Return the (x, y) coordinate for the center point of the cell that contains the specified text.  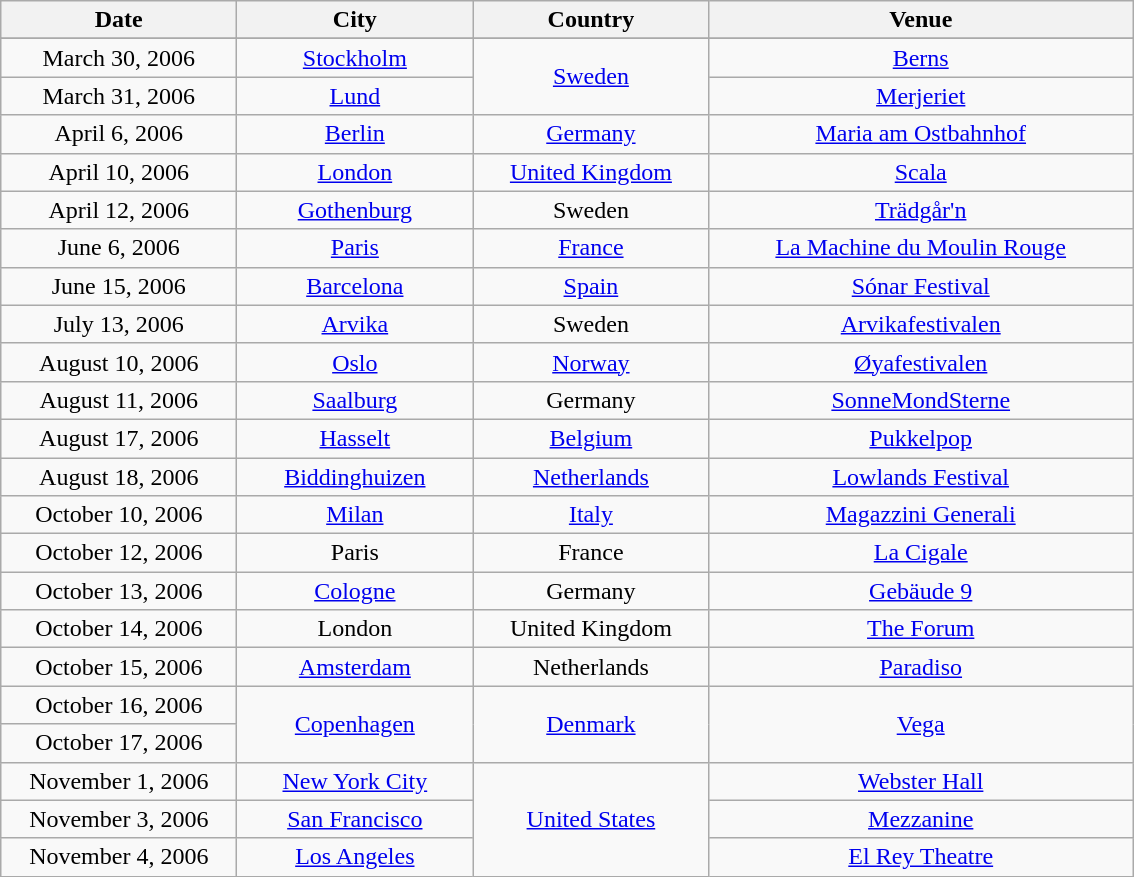
Italy (591, 515)
Spain (591, 286)
Amsterdam (355, 667)
City (355, 20)
Copenhagen (355, 724)
August 10, 2006 (119, 362)
June 15, 2006 (119, 286)
Scala (921, 172)
October 13, 2006 (119, 591)
Denmark (591, 724)
La Cigale (921, 553)
Berlin (355, 134)
Stockholm (355, 58)
April 6, 2006 (119, 134)
Sónar Festival (921, 286)
Biddinghuizen (355, 477)
Magazzini Generali (921, 515)
Hasselt (355, 438)
Venue (921, 20)
October 14, 2006 (119, 629)
March 31, 2006 (119, 96)
Arvikafestivalen (921, 324)
El Rey Theatre (921, 857)
Gebäude 9 (921, 591)
La Machine du Moulin Rouge (921, 248)
August 17, 2006 (119, 438)
SonneMondSterne (921, 400)
April 10, 2006 (119, 172)
October 17, 2006 (119, 743)
New York City (355, 781)
August 18, 2006 (119, 477)
Webster Hall (921, 781)
October 16, 2006 (119, 705)
October 10, 2006 (119, 515)
Milan (355, 515)
Country (591, 20)
Gothenburg (355, 210)
August 11, 2006 (119, 400)
Mezzanine (921, 819)
Oslo (355, 362)
November 3, 2006 (119, 819)
November 4, 2006 (119, 857)
Øyafestivalen (921, 362)
Belgium (591, 438)
Merjeriet (921, 96)
The Forum (921, 629)
Paradiso (921, 667)
Date (119, 20)
Saalburg (355, 400)
March 30, 2006 (119, 58)
Arvika (355, 324)
Lowlands Festival (921, 477)
Trädgår'n (921, 210)
November 1, 2006 (119, 781)
Barcelona (355, 286)
Pukkelpop (921, 438)
Maria am Ostbahnhof (921, 134)
Los Angeles (355, 857)
October 15, 2006 (119, 667)
Berns (921, 58)
July 13, 2006 (119, 324)
October 12, 2006 (119, 553)
Cologne (355, 591)
Lund (355, 96)
Norway (591, 362)
United States (591, 819)
April 12, 2006 (119, 210)
June 6, 2006 (119, 248)
Vega (921, 724)
San Francisco (355, 819)
